From the cell containing the given text, extract its center point as (x, y) coordinate. 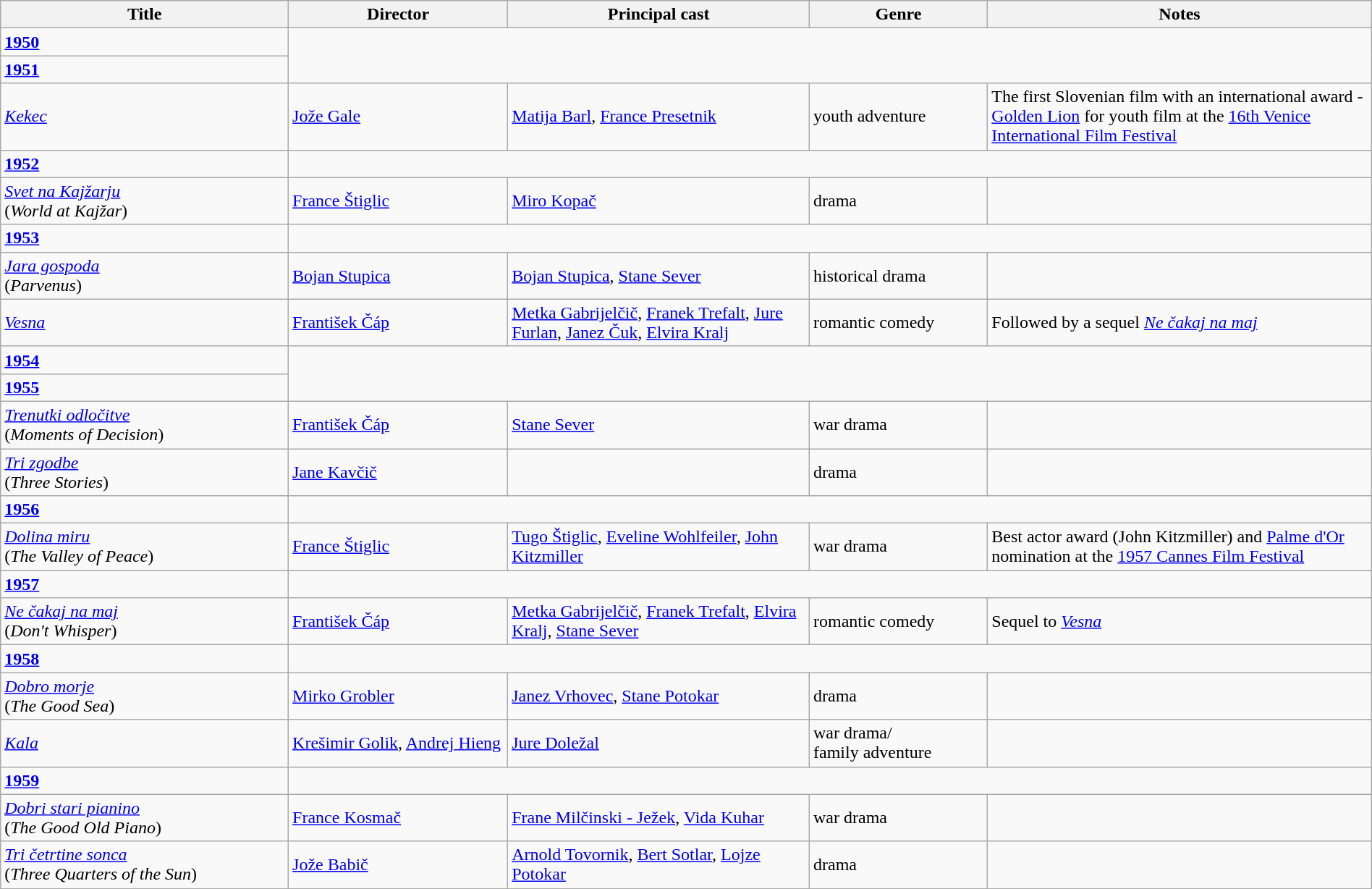
Miro Kopač (659, 201)
Jože Babič (398, 864)
Notes (1180, 14)
Jara gospoda(Parvenus) (145, 275)
Dobro morje(The Good Sea) (145, 696)
historical drama (898, 275)
1957 (145, 584)
Dobri stari pianino(The Good Old Piano) (145, 818)
war drama/family adventure (898, 743)
Kala (145, 743)
Jure Doležal (659, 743)
1952 (145, 164)
Trenutki odločitve(Moments of Decision) (145, 424)
1958 (145, 659)
Frane Milčinski - Ježek, Vida Kuhar (659, 818)
Vesna (145, 323)
1950 (145, 42)
Principal cast (659, 14)
Stane Sever (659, 424)
Jane Kavčič (398, 472)
Ne čakaj na maj(Don't Whisper) (145, 621)
Followed by a sequel Ne čakaj na maj (1180, 323)
Sequel to Vesna (1180, 621)
Mirko Grobler (398, 696)
1956 (145, 510)
Svet na Kajžarju(World at Kajžar) (145, 201)
Tugo Štiglic, Eveline Wohlfeiler, John Kitzmiller (659, 547)
Bojan Stupica, Stane Sever (659, 275)
France Kosmač (398, 818)
Krešimir Golik, Andrej Hieng (398, 743)
Metka Gabrijelčič, Franek Trefalt, Jure Furlan, Janez Čuk, Elvira Kralj (659, 323)
Genre (898, 14)
Matija Barl, France Presetnik (659, 117)
Title (145, 14)
Director (398, 14)
Bojan Stupica (398, 275)
Janez Vrhovec, Stane Potokar (659, 696)
Tri četrtine sonca(Three Quarters of the Sun) (145, 864)
Best actor award (John Kitzmiller) and Palme d'Or nomination at the 1957 Cannes Film Festival (1180, 547)
1959 (145, 780)
The first Slovenian film with an international award - Golden Lion for youth film at the 16th Venice International Film Festival (1180, 117)
1954 (145, 360)
youth adventure (898, 117)
Metka Gabrijelčič, Franek Trefalt, Elvira Kralj, Stane Sever (659, 621)
Tri zgodbe(Three Stories) (145, 472)
Arnold Tovornik, Bert Sotlar, Lojze Potokar (659, 864)
1955 (145, 387)
1951 (145, 69)
Dolina miru(The Valley of Peace) (145, 547)
Jože Gale (398, 117)
Kekec (145, 117)
1953 (145, 238)
